Detect which cell encompasses the target text, then output its (x, y) center coordinate. 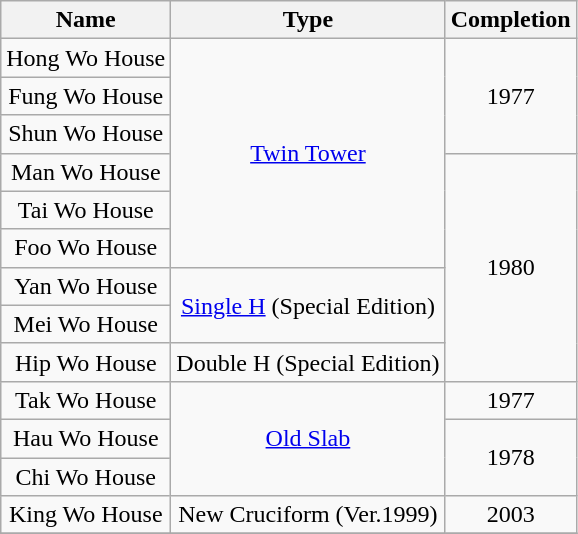
Hong Wo House (86, 58)
Fung Wo House (86, 96)
Type (308, 20)
1980 (510, 267)
2003 (510, 515)
King Wo House (86, 515)
Tak Wo House (86, 400)
Tai Wo House (86, 210)
Hau Wo House (86, 438)
Single H (Special Edition) (308, 305)
New Cruciform (Ver.1999) (308, 515)
Foo Wo House (86, 248)
Mei Wo House (86, 324)
Completion (510, 20)
Man Wo House (86, 172)
Chi Wo House (86, 477)
Yan Wo House (86, 286)
Name (86, 20)
1978 (510, 457)
Hip Wo House (86, 362)
Shun Wo House (86, 134)
Double H (Special Edition) (308, 362)
Old Slab (308, 438)
Twin Tower (308, 153)
